Search for the cell housing the specified text and yield its (X, Y) center coordinate. 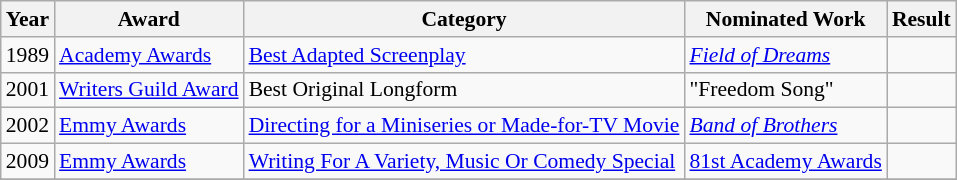
Writing For A Variety, Music Or Comedy Special (464, 162)
2009 (28, 162)
81st Academy Awards (785, 162)
Nominated Work (785, 19)
Field of Dreams (785, 55)
Year (28, 19)
Academy Awards (149, 55)
Best Adapted Screenplay (464, 55)
Band of Brothers (785, 126)
Best Original Longform (464, 90)
Category (464, 19)
"Freedom Song" (785, 90)
1989 (28, 55)
Result (922, 19)
Directing for a Miniseries or Made-for-TV Movie (464, 126)
Award (149, 19)
2002 (28, 126)
2001 (28, 90)
Writers Guild Award (149, 90)
